Extract the [x, y] coordinate from the center of the cell holding the provided text.  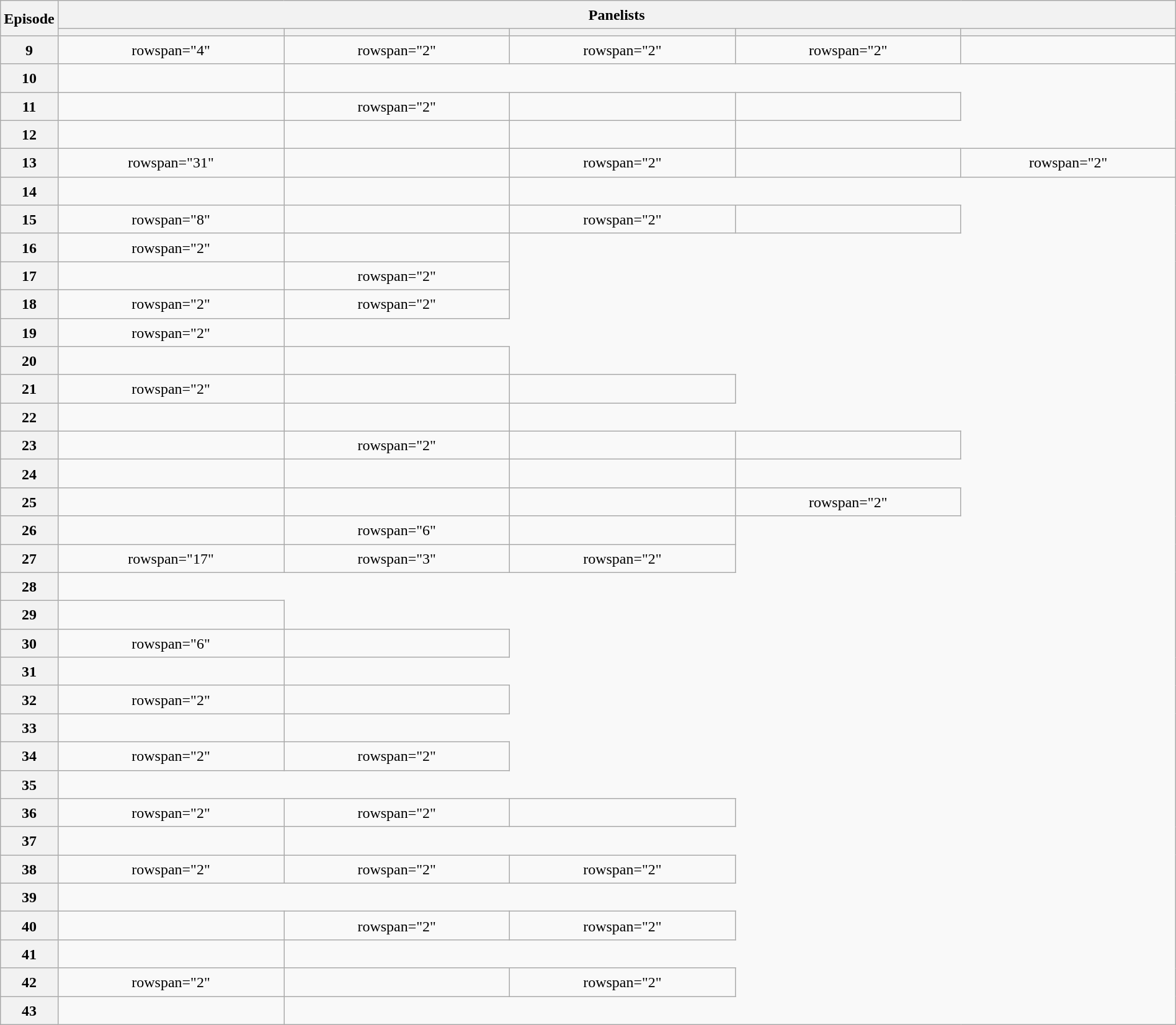
Panelists [617, 15]
15 [29, 220]
27 [29, 559]
13 [29, 163]
rowspan="31" [171, 163]
37 [29, 841]
26 [29, 530]
33 [29, 728]
19 [29, 332]
12 [29, 135]
32 [29, 699]
16 [29, 247]
24 [29, 474]
11 [29, 106]
25 [29, 502]
23 [29, 445]
38 [29, 869]
34 [29, 756]
14 [29, 191]
21 [29, 389]
9 [29, 50]
35 [29, 784]
rowspan="3" [397, 559]
31 [29, 672]
10 [29, 78]
40 [29, 926]
41 [29, 954]
17 [29, 276]
Episode [29, 19]
28 [29, 587]
30 [29, 643]
rowspan="8" [171, 220]
43 [29, 1010]
22 [29, 417]
rowspan="4" [171, 50]
36 [29, 813]
42 [29, 982]
39 [29, 897]
rowspan="17" [171, 559]
18 [29, 304]
20 [29, 361]
29 [29, 615]
